For the text-containing cell, return its midpoint in [X, Y] coordinate format. 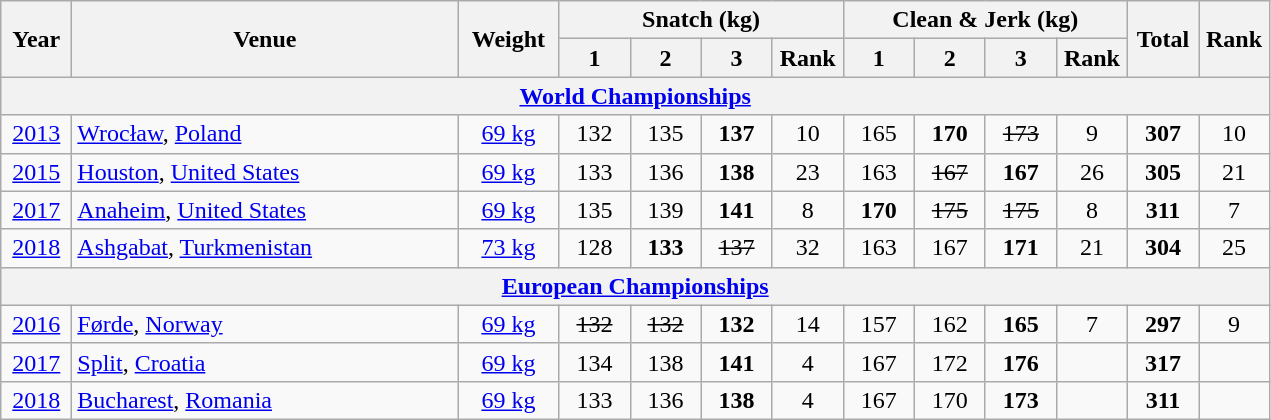
157 [878, 324]
European Championships [636, 286]
Bucharest, Romania [265, 400]
Total [1162, 39]
23 [808, 172]
128 [594, 248]
Split, Croatia [265, 362]
297 [1162, 324]
176 [1020, 362]
Ashgabat, Turkmenistan [265, 248]
World Championships [636, 96]
Anaheim, United States [265, 210]
2013 [36, 134]
Førde, Norway [265, 324]
Weight [508, 39]
317 [1162, 362]
171 [1020, 248]
162 [950, 324]
Wrocław, Poland [265, 134]
139 [666, 210]
Venue [265, 39]
Clean & Jerk (kg) [985, 20]
134 [594, 362]
Snatch (kg) [701, 20]
172 [950, 362]
25 [1234, 248]
Year [36, 39]
304 [1162, 248]
32 [808, 248]
73 kg [508, 248]
26 [1092, 172]
14 [808, 324]
305 [1162, 172]
Houston, United States [265, 172]
2015 [36, 172]
307 [1162, 134]
2016 [36, 324]
